Output the [x, y] coordinate of the center of the cell containing the given text.  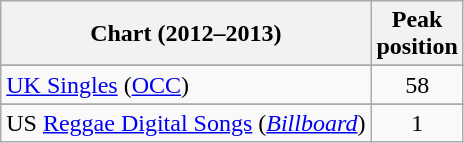
US Reggae Digital Songs (Billboard) [186, 123]
1 [417, 123]
UK Singles (OCC) [186, 85]
Peakposition [417, 34]
58 [417, 85]
Chart (2012–2013) [186, 34]
